Return (x, y) of the center of cell containing provided text 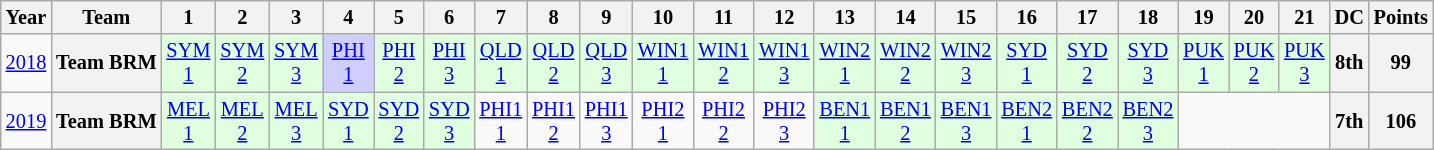
PUK3 (1304, 63)
BEN23 (1148, 121)
Year (26, 17)
PHI3 (449, 63)
21 (1304, 17)
BEN22 (1088, 121)
PHI22 (724, 121)
BEN13 (966, 121)
MEL1 (188, 121)
PHI13 (606, 121)
9 (606, 17)
WIN23 (966, 63)
SYM2 (242, 63)
5 (399, 17)
8th (1350, 63)
Points (1401, 17)
17 (1088, 17)
106 (1401, 121)
WIN13 (784, 63)
DC (1350, 17)
QLD1 (500, 63)
MEL3 (296, 121)
WIN12 (724, 63)
SYM3 (296, 63)
11 (724, 17)
WIN21 (844, 63)
8 (554, 17)
SYM1 (188, 63)
PHI2 (399, 63)
MEL2 (242, 121)
15 (966, 17)
3 (296, 17)
14 (906, 17)
PHI11 (500, 121)
2018 (26, 63)
10 (664, 17)
1 (188, 17)
Team (106, 17)
PHI21 (664, 121)
7th (1350, 121)
2019 (26, 121)
PHI12 (554, 121)
QLD2 (554, 63)
WIN22 (906, 63)
18 (1148, 17)
12 (784, 17)
13 (844, 17)
BEN12 (906, 121)
20 (1254, 17)
WIN11 (664, 63)
PUK1 (1203, 63)
7 (500, 17)
PHI1 (348, 63)
16 (1026, 17)
PUK2 (1254, 63)
99 (1401, 63)
2 (242, 17)
6 (449, 17)
19 (1203, 17)
PHI23 (784, 121)
BEN11 (844, 121)
4 (348, 17)
QLD3 (606, 63)
BEN21 (1026, 121)
